Pinpoint the cell where the given text exists, returning its (X, Y) midpoint coordinate. 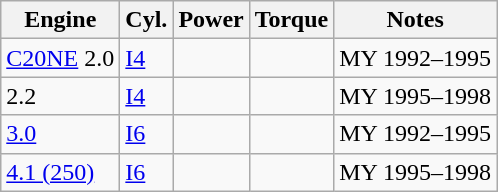
C20NE 2.0 (60, 58)
Power (211, 20)
Torque (291, 20)
Notes (416, 20)
Cyl. (146, 20)
2.2 (60, 96)
Engine (60, 20)
4.1 (250) (60, 172)
3.0 (60, 134)
